Capture the cell that displays the provided text and extract its (X, Y) central coordinate. 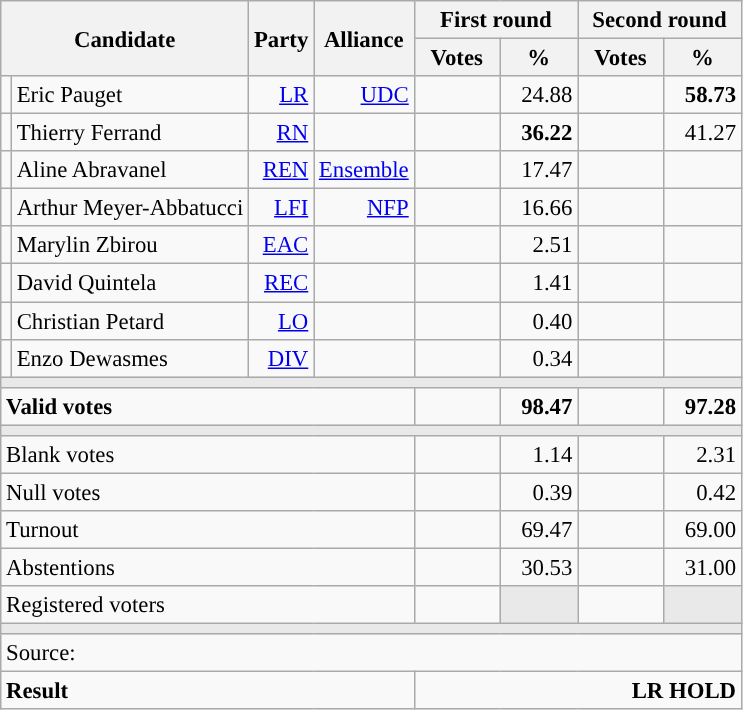
Registered voters (208, 605)
DIV (282, 358)
0.34 (539, 358)
Thierry Ferrand (130, 133)
Turnout (208, 530)
Party (282, 38)
2.51 (539, 245)
0.39 (539, 492)
16.66 (539, 208)
24.88 (539, 95)
Valid votes (208, 406)
REN (282, 170)
First round (496, 20)
Arthur Meyer-Abbatucci (130, 208)
0.40 (539, 321)
NFP (364, 208)
Second round (660, 20)
LR (282, 95)
2.31 (702, 455)
17.47 (539, 170)
David Quintela (130, 283)
Blank votes (208, 455)
36.22 (539, 133)
Enzo Dewasmes (130, 358)
LFI (282, 208)
Result (208, 691)
REC (282, 283)
1.41 (539, 283)
Marylin Zbirou (130, 245)
Source: (372, 653)
UDC (364, 95)
Christian Petard (130, 321)
EAC (282, 245)
Candidate (125, 38)
98.47 (539, 406)
41.27 (702, 133)
Null votes (208, 492)
RN (282, 133)
LR HOLD (578, 691)
69.00 (702, 530)
58.73 (702, 95)
1.14 (539, 455)
69.47 (539, 530)
31.00 (702, 567)
Ensemble (364, 170)
Eric Pauget (130, 95)
LO (282, 321)
0.42 (702, 492)
97.28 (702, 406)
Alliance (364, 38)
30.53 (539, 567)
Abstentions (208, 567)
Aline Abravanel (130, 170)
